Extract the (X, Y) coordinate from the center of the cell holding the provided text.  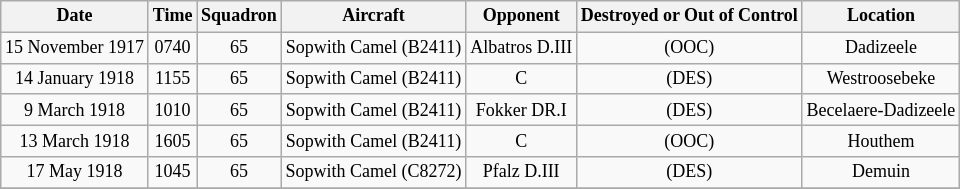
Fokker DR.I (522, 110)
Squadron (239, 16)
Date (75, 16)
1045 (172, 172)
Time (172, 16)
Westroosebeke (881, 78)
Opponent (522, 16)
9 March 1918 (75, 110)
0740 (172, 48)
15 November 1917 (75, 48)
17 May 1918 (75, 172)
Demuin (881, 172)
Becelaere-Dadizeele (881, 110)
1010 (172, 110)
1605 (172, 140)
Dadizeele (881, 48)
14 January 1918 (75, 78)
13 March 1918 (75, 140)
1155 (172, 78)
Location (881, 16)
Destroyed or Out of Control (689, 16)
Aircraft (374, 16)
Pfalz D.III (522, 172)
Houthem (881, 140)
Sopwith Camel (C8272) (374, 172)
Albatros D.III (522, 48)
